Scan for the cell matching the given text and deliver its (X, Y) coordinate at center. 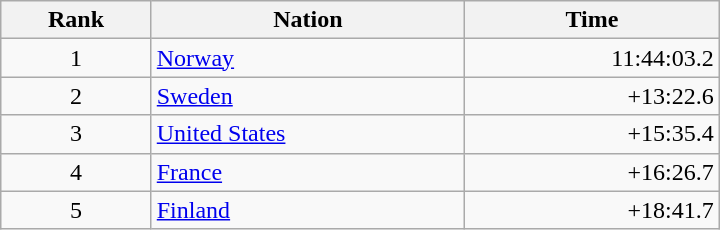
Nation (308, 20)
+16:26.7 (592, 172)
4 (76, 172)
United States (308, 134)
3 (76, 134)
+15:35.4 (592, 134)
Time (592, 20)
+18:41.7 (592, 210)
1 (76, 58)
+13:22.6 (592, 96)
Norway (308, 58)
Sweden (308, 96)
Rank (76, 20)
11:44:03.2 (592, 58)
2 (76, 96)
5 (76, 210)
Finland (308, 210)
France (308, 172)
